For the text-containing cell, return its midpoint in [X, Y] coordinate format. 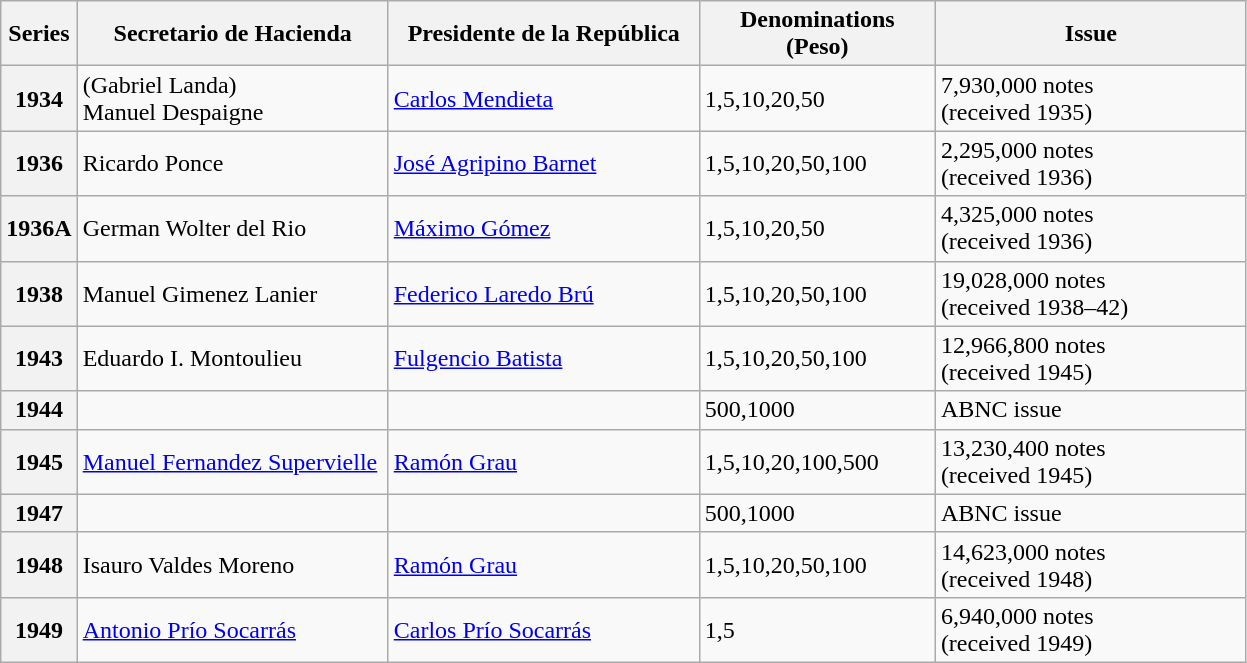
1938 [39, 294]
2,295,000 notes(received 1936) [1090, 164]
1948 [39, 564]
Máximo Gómez [544, 228]
Carlos Mendieta [544, 98]
Eduardo I. Montoulieu [232, 358]
Ricardo Ponce [232, 164]
13,230,400 notes(received 1945) [1090, 462]
(Gabriel Landa)Manuel Despaigne [232, 98]
Carlos Prío Socarrás [544, 630]
14,623,000 notes(received 1948) [1090, 564]
1949 [39, 630]
Issue [1090, 34]
6,940,000 notes(received 1949) [1090, 630]
12,966,800 notes(received 1945) [1090, 358]
1944 [39, 410]
Manuel Fernandez Supervielle [232, 462]
Manuel Gimenez Lanier [232, 294]
Isauro Valdes Moreno [232, 564]
José Agripino Barnet [544, 164]
1936 [39, 164]
4,325,000 notes(received 1936) [1090, 228]
1947 [39, 513]
1,5 [817, 630]
Series [39, 34]
Secretario de Hacienda [232, 34]
Fulgencio Batista [544, 358]
Denominations(Peso) [817, 34]
1934 [39, 98]
1943 [39, 358]
19,028,000 notes(received 1938–42) [1090, 294]
Presidente de la República [544, 34]
Federico Laredo Brú [544, 294]
1936A [39, 228]
1,5,10,20,100,500 [817, 462]
1945 [39, 462]
German Wolter del Rio [232, 228]
Antonio Prío Socarrás [232, 630]
7,930,000 notes(received 1935) [1090, 98]
